Locate the cell with the specified text and output its [x, y] center coordinate. 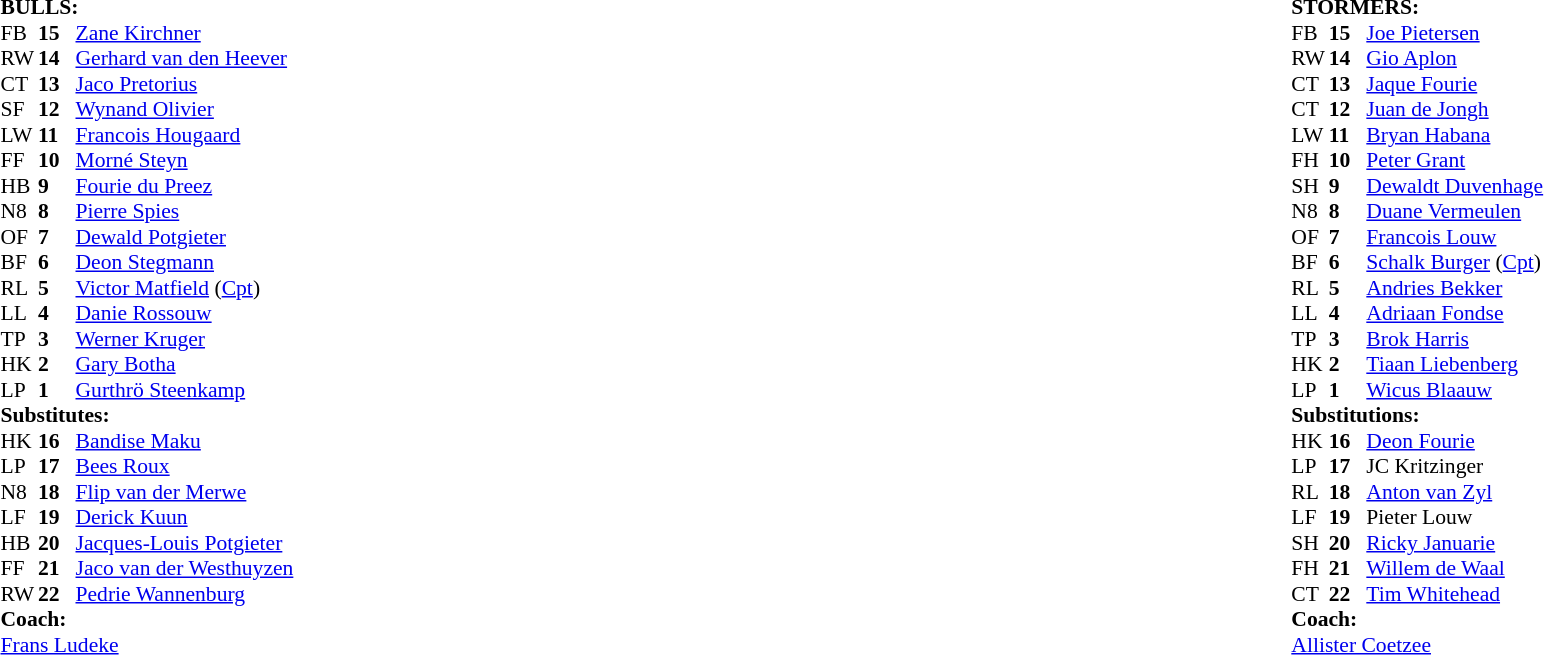
Tim Whitehead [1454, 594]
Danie Rossouw [185, 313]
Victor Matfield (Cpt) [185, 288]
Werner Kruger [185, 339]
Jaco Pretorius [185, 84]
Derick Kuun [185, 517]
Pierre Spies [185, 211]
Juan de Jongh [1454, 109]
Fourie du Preez [185, 186]
Jaco van der Westhuyzen [185, 569]
Gurthrö Steenkamp [185, 390]
Andries Bekker [1454, 288]
Tiaan Liebenberg [1454, 365]
Ricky Januarie [1454, 543]
Anton van Zyl [1454, 492]
Bees Roux [185, 467]
Francois Louw [1454, 237]
Gio Aplon [1454, 59]
Joe Pietersen [1454, 33]
Substitutions: [1417, 415]
Deon Stegmann [185, 263]
JC Kritzinger [1454, 467]
Substitutes: [146, 415]
Brok Harris [1454, 339]
Zane Kirchner [185, 33]
Francois Hougaard [185, 135]
Duane Vermeulen [1454, 211]
Pieter Louw [1454, 517]
Bryan Habana [1454, 135]
Morné Steyn [185, 161]
Wynand Olivier [185, 109]
SF [19, 109]
Wicus Blaauw [1454, 390]
Schalk Burger (Cpt) [1454, 263]
Jacques-Louis Potgieter [185, 543]
Flip van der Merwe [185, 492]
Gary Botha [185, 365]
Bandise Maku [185, 441]
Peter Grant [1454, 161]
Dewald Potgieter [185, 237]
Jaque Fourie [1454, 84]
Dewaldt Duvenhage [1454, 186]
Pedrie Wannenburg [185, 594]
Willem de Waal [1454, 569]
Deon Fourie [1454, 441]
Gerhard van den Heever [185, 59]
Adriaan Fondse [1454, 313]
